Pinpoint the cell where the given text exists, returning its (X, Y) midpoint coordinate. 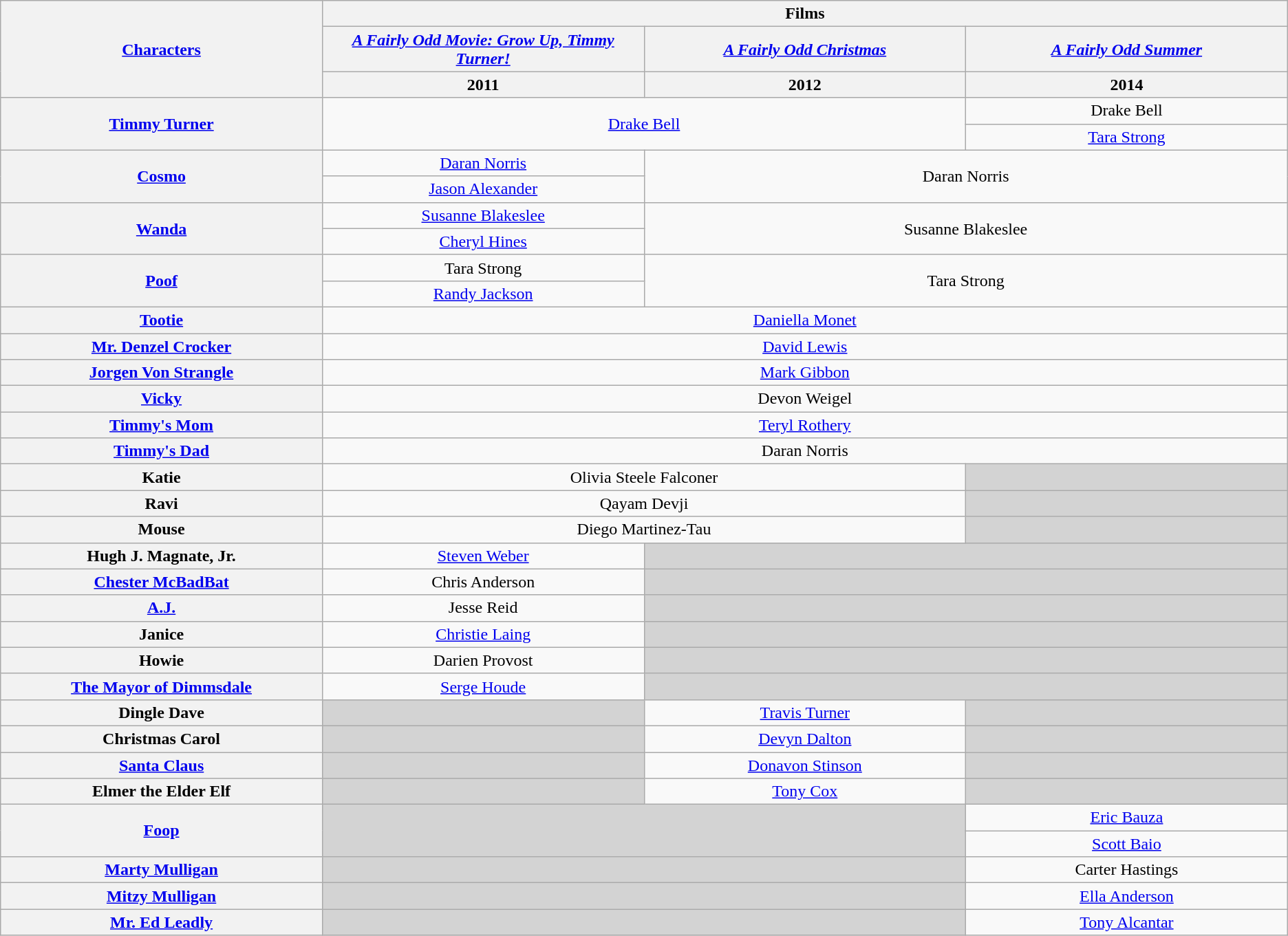
Howie (162, 660)
Carter Hastings (1127, 870)
Elmer the Elder Elf (162, 792)
Tony Alcantar (1127, 922)
Olivia Steele Falconer (644, 477)
Teryl Rothery (805, 425)
Mr. Ed Leadly (162, 922)
A Fairly Odd Summer (1127, 50)
Jason Alexander (483, 189)
Mitzy Mulligan (162, 896)
Timmy's Mom (162, 425)
David Lewis (805, 346)
The Mayor of Dimmsdale (162, 686)
2011 (483, 85)
Santa Claus (162, 765)
Chris Anderson (483, 582)
Scott Baio (1127, 844)
Tootie (162, 320)
Cheryl Hines (483, 241)
Poof (162, 281)
Darien Provost (483, 660)
Christie Laing (483, 634)
Vicky (162, 399)
Qayam Devji (644, 503)
Cosmo (162, 176)
Devyn Dalton (805, 739)
A.J. (162, 608)
Diego Martinez-Tau (644, 530)
Devon Weigel (805, 399)
Eric Bauza (1127, 818)
Ella Anderson (1127, 896)
Serge Houde (483, 686)
Wanda (162, 228)
Timmy Turner (162, 124)
Katie (162, 477)
A Fairly Odd Christmas (805, 50)
Characters (162, 50)
Steven Weber (483, 556)
Mark Gibbon (805, 373)
Jesse Reid (483, 608)
2012 (805, 85)
Mr. Denzel Crocker (162, 346)
Donavon Stinson (805, 765)
Chester McBadBat (162, 582)
Dingle Dave (162, 712)
Travis Turner (805, 712)
Randy Jackson (483, 294)
Jorgen Von Strangle (162, 373)
Daniella Monet (805, 320)
Hugh J. Magnate, Jr. (162, 556)
A Fairly Odd Movie: Grow Up, Timmy Turner! (483, 50)
Timmy's Dad (162, 451)
Films (805, 14)
Mouse (162, 530)
Foop (162, 831)
Ravi (162, 503)
Tony Cox (805, 792)
Janice (162, 634)
Christmas Carol (162, 739)
Marty Mulligan (162, 870)
2014 (1127, 85)
